Search for the cell housing the specified text and yield its (X, Y) center coordinate. 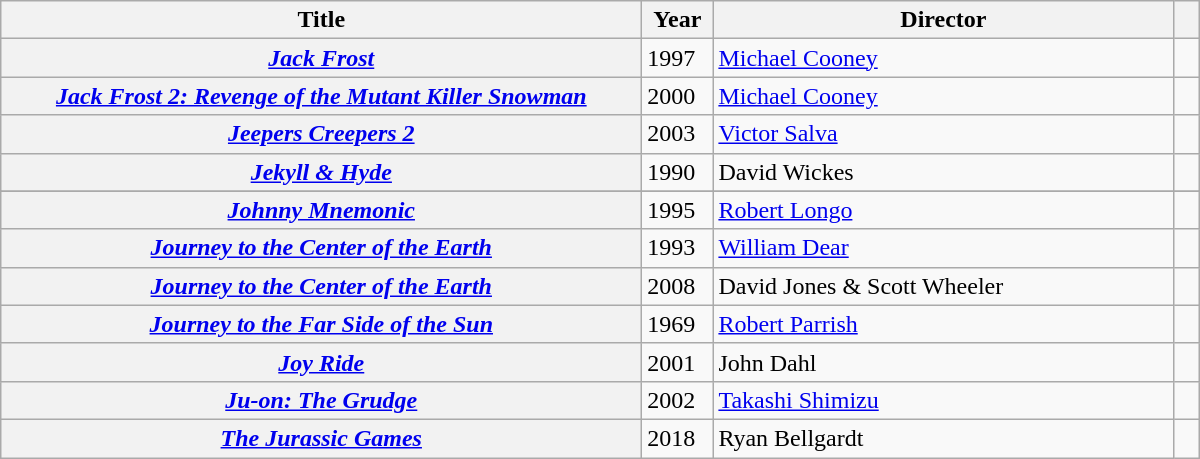
Jeepers Creepers 2 (322, 134)
Journey to the Far Side of the Sun (322, 324)
1990 (678, 172)
Ju-on: The Grudge (322, 400)
Title (322, 20)
2000 (678, 96)
1969 (678, 324)
2002 (678, 400)
Director (944, 20)
Jack Frost 2: Revenge of the Mutant Killer Snowman (322, 96)
2018 (678, 438)
David Jones & Scott Wheeler (944, 286)
William Dear (944, 248)
2003 (678, 134)
Ryan Bellgardt (944, 438)
Takashi Shimizu (944, 400)
2008 (678, 286)
David Wickes (944, 172)
Jekyll & Hyde (322, 172)
The Jurassic Games (322, 438)
1995 (678, 210)
Joy Ride (322, 362)
Johnny Mnemonic (322, 210)
Year (678, 20)
Jack Frost (322, 58)
Robert Longo (944, 210)
John Dahl (944, 362)
Victor Salva (944, 134)
2001 (678, 362)
1993 (678, 248)
1997 (678, 58)
Robert Parrish (944, 324)
